Extract the (x, y) coordinate from the center of the cell holding the provided text.  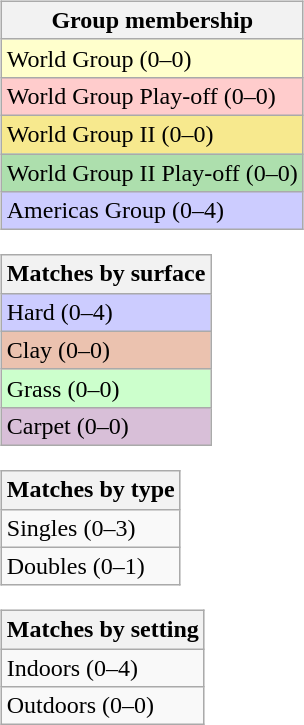
Group membership (152, 20)
World Group II (0–0) (152, 134)
Americas Group (0–4) (152, 211)
World Group (0–0) (152, 58)
Matches by surface (106, 274)
Indoors (0–4) (102, 668)
Doubles (0–1) (90, 566)
World Group II Play-off (0–0) (152, 173)
Matches by type (90, 490)
Clay (0–0) (106, 350)
World Group Play-off (0–0) (152, 96)
Outdoors (0–0) (102, 706)
Hard (0–4) (106, 312)
Carpet (0–0) (106, 426)
Singles (0–3) (90, 528)
Matches by setting (102, 630)
Grass (0–0) (106, 388)
